Return the [x, y] coordinate for the center point of the cell that contains the specified text.  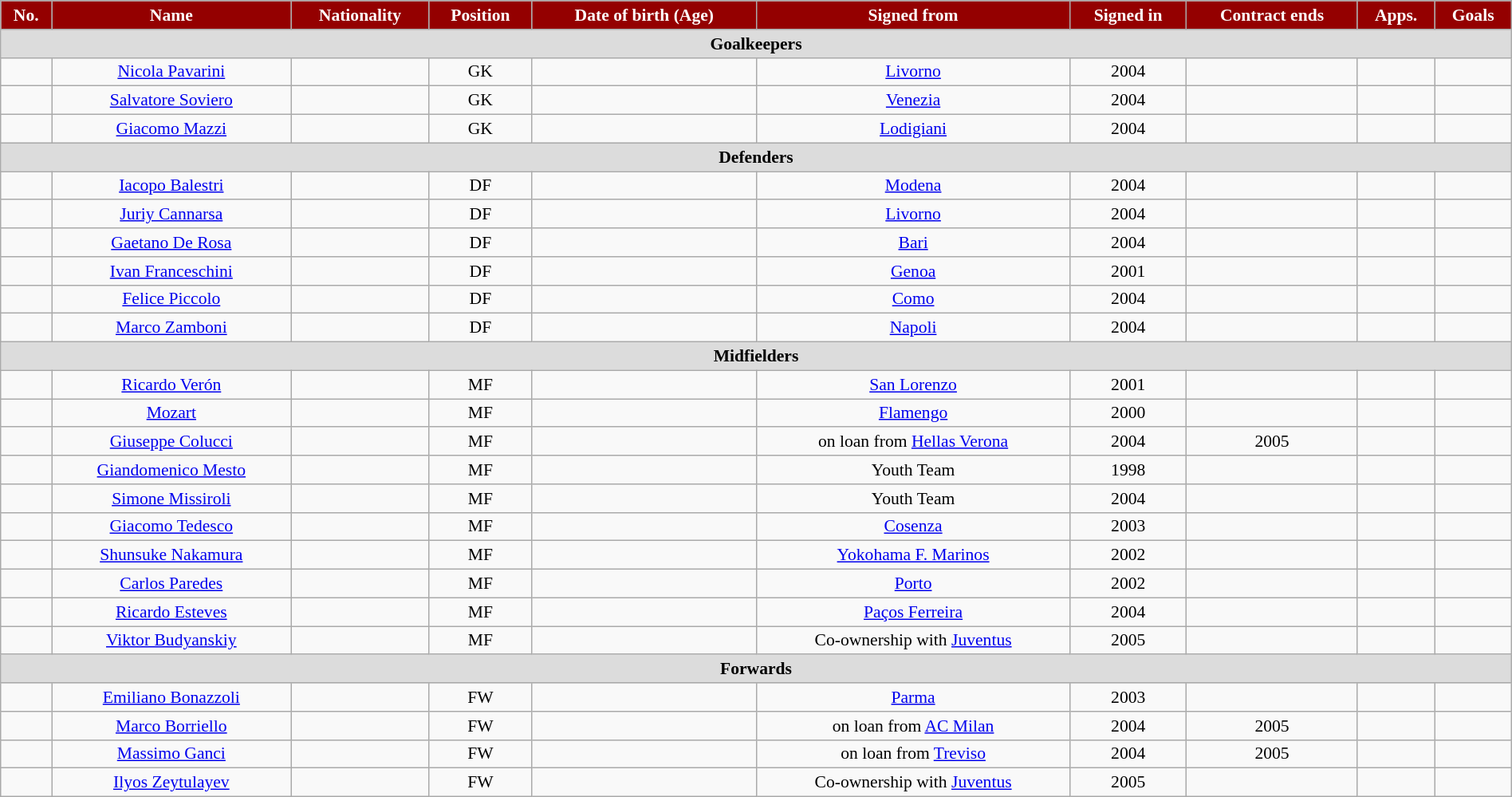
Nationality [360, 15]
Marco Zamboni [171, 328]
Shunsuke Nakamura [171, 555]
Massimo Ganci [171, 754]
on loan from Hellas Verona [914, 442]
Giandomenico Mesto [171, 470]
Iacopo Balestri [171, 186]
Signed from [914, 15]
Simone Missiroli [171, 499]
Name [171, 15]
No. [26, 15]
on loan from AC Milan [914, 726]
Emiliano Bonazzoli [171, 697]
Salvatore Soviero [171, 101]
Viktor Budyanskiy [171, 641]
Venezia [914, 101]
Ilyos Zeytulayev [171, 783]
Marco Borriello [171, 726]
Parma [914, 697]
Ivan Franceschini [171, 271]
Midfielders [756, 357]
Bari [914, 243]
Yokohama F. Marinos [914, 555]
Paços Ferreira [914, 612]
Modena [914, 186]
Signed in [1128, 15]
Nicola Pavarini [171, 72]
Mozart [171, 413]
Gaetano De Rosa [171, 243]
Flamengo [914, 413]
Giacomo Mazzi [171, 129]
Apps. [1396, 15]
Cosenza [914, 527]
Position [480, 15]
Porto [914, 584]
Como [914, 299]
Giuseppe Colucci [171, 442]
San Lorenzo [914, 385]
1998 [1128, 470]
Contract ends [1272, 15]
Genoa [914, 271]
Juriy Cannarsa [171, 215]
Carlos Paredes [171, 584]
2000 [1128, 413]
Goals [1473, 15]
Giacomo Tedesco [171, 527]
Napoli [914, 328]
Ricardo Verón [171, 385]
Date of birth (Age) [644, 15]
Felice Piccolo [171, 299]
Goalkeepers [756, 44]
Forwards [756, 669]
Lodigiani [914, 129]
Ricardo Esteves [171, 612]
Defenders [756, 157]
on loan from Treviso [914, 754]
